Return the [X, Y] coordinate for the center point of the cell that contains the specified text.  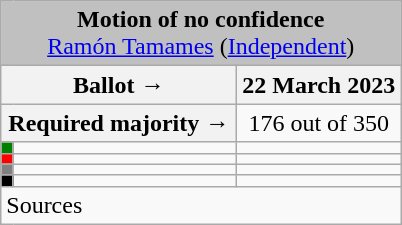
Required majority → [119, 123]
Ballot → [119, 85]
176 out of 350 [319, 123]
22 March 2023 [319, 85]
Motion of no confidenceRamón Tamames (Independent) [201, 34]
Sources [201, 205]
